Capture the cell that displays the provided text and extract its (X, Y) central coordinate. 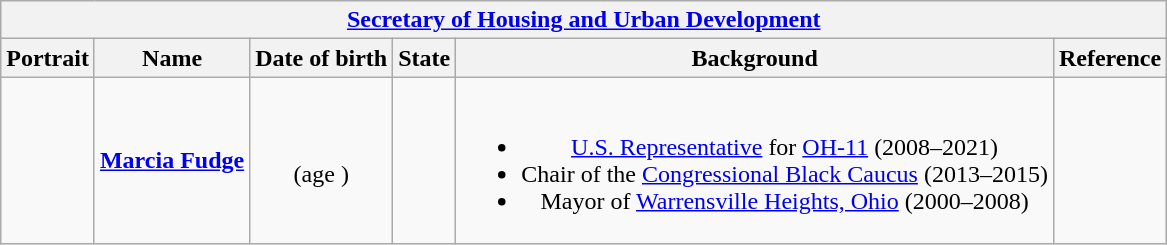
Name (172, 58)
Marcia Fudge (172, 160)
Reference (1110, 58)
Secretary of Housing and Urban Development (584, 20)
Date of birth (322, 58)
(age ) (322, 160)
Portrait (48, 58)
State (424, 58)
Background (755, 58)
U.S. Representative for OH-11 (2008–2021)Chair of the Congressional Black Caucus (2013–2015)Mayor of Warrensville Heights, Ohio (2000–2008) (755, 160)
